Extract the (x, y) coordinate from the center of the cell holding the provided text.  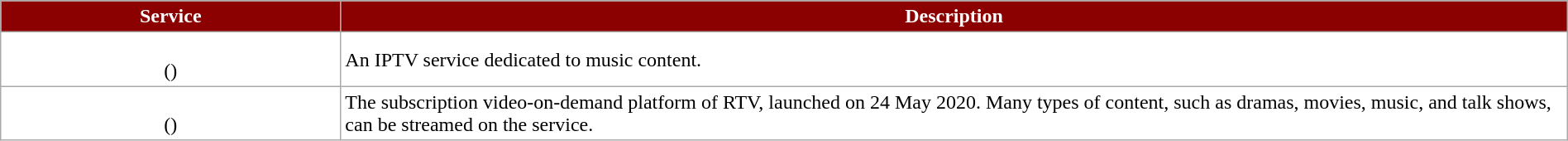
An IPTV service dedicated to music content. (954, 60)
Description (954, 17)
Service (170, 17)
